Search for the cell housing the specified text and yield its (X, Y) center coordinate. 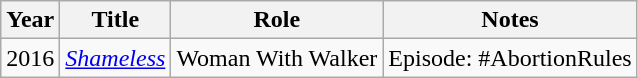
Notes (510, 20)
Woman With Walker (277, 58)
Episode: #AbortionRules (510, 58)
Role (277, 20)
2016 (30, 58)
Shameless (116, 58)
Title (116, 20)
Year (30, 20)
